Search for the cell housing the specified text and yield its [X, Y] center coordinate. 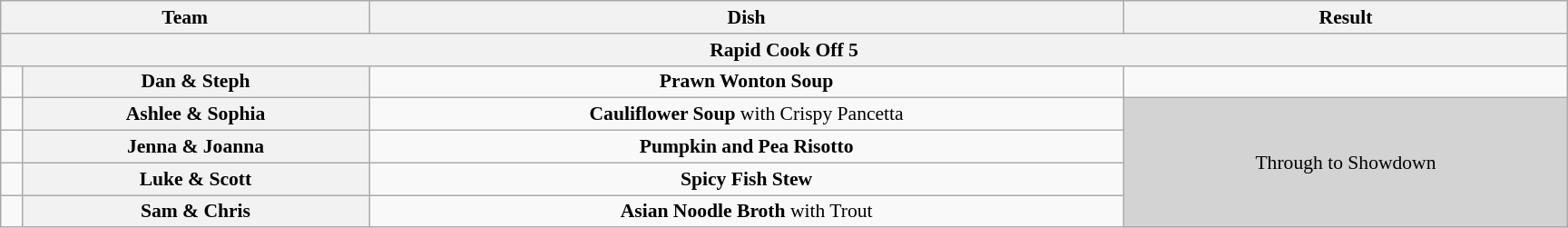
Ashlee & Sophia [195, 114]
Spicy Fish Stew [747, 179]
Result [1347, 17]
Cauliflower Soup with Crispy Pancetta [747, 114]
Team [185, 17]
Jenna & Joanna [195, 147]
Through to Showdown [1347, 163]
Sam & Chris [195, 212]
Dish [747, 17]
Rapid Cook Off 5 [784, 50]
Pumpkin and Pea Risotto [747, 147]
Dan & Steph [195, 82]
Asian Noodle Broth with Trout [747, 212]
Luke & Scott [195, 179]
Prawn Wonton Soup [747, 82]
